Extract the [X, Y] coordinate from the center of the cell holding the provided text.  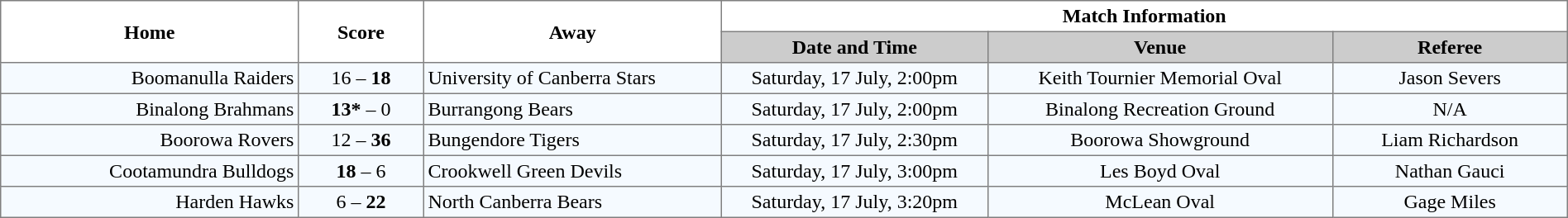
Boorowa Showground [1159, 140]
Les Boyd Oval [1159, 171]
Boorowa Rovers [150, 140]
Burrangong Bears [572, 109]
18 – 6 [361, 171]
Home [150, 31]
Cootamundra Bulldogs [150, 171]
University of Canberra Stars [572, 78]
Nathan Gauci [1450, 171]
12 – 36 [361, 140]
13* – 0 [361, 109]
Date and Time [854, 47]
Referee [1450, 47]
North Canberra Bears [572, 202]
Venue [1159, 47]
Gage Miles [1450, 202]
Saturday, 17 July, 2:30pm [854, 140]
Bungendore Tigers [572, 140]
Boomanulla Raiders [150, 78]
Harden Hawks [150, 202]
Away [572, 31]
Binalong Brahmans [150, 109]
6 – 22 [361, 202]
Saturday, 17 July, 3:00pm [854, 171]
McLean Oval [1159, 202]
Liam Richardson [1450, 140]
16 – 18 [361, 78]
N/A [1450, 109]
Saturday, 17 July, 3:20pm [854, 202]
Binalong Recreation Ground [1159, 109]
Crookwell Green Devils [572, 171]
Score [361, 31]
Keith Tournier Memorial Oval [1159, 78]
Jason Severs [1450, 78]
Match Information [1145, 17]
